Detect which cell encompasses the target text, then output its (x, y) center coordinate. 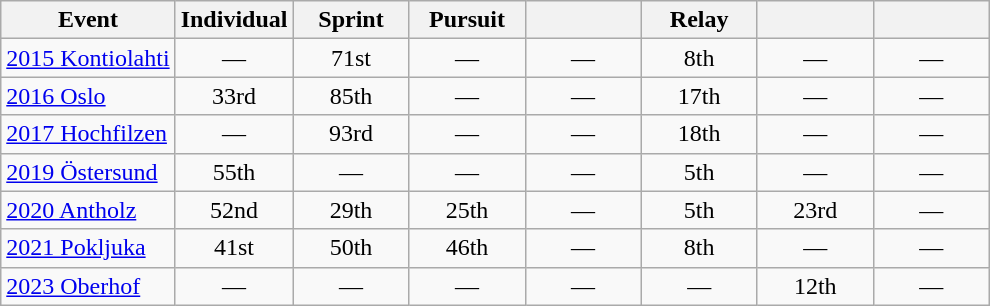
Sprint (351, 20)
23rd (815, 210)
Event (88, 20)
29th (351, 210)
50th (351, 248)
2017 Hochfilzen (88, 134)
Individual (234, 20)
52nd (234, 210)
Pursuit (467, 20)
2020 Antholz (88, 210)
2015 Kontiolahti (88, 58)
2021 Pokljuka (88, 248)
2019 Östersund (88, 172)
46th (467, 248)
25th (467, 210)
33rd (234, 96)
12th (815, 286)
17th (699, 96)
71st (351, 58)
2023 Oberhof (88, 286)
Relay (699, 20)
41st (234, 248)
55th (234, 172)
93rd (351, 134)
85th (351, 96)
2016 Oslo (88, 96)
18th (699, 134)
